Pinpoint the cell where the given text exists, returning its (x, y) midpoint coordinate. 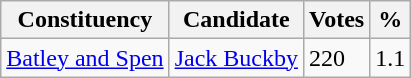
220 (336, 58)
Jack Buckby (236, 58)
Constituency (85, 20)
Candidate (236, 20)
1.1 (390, 58)
Batley and Spen (85, 58)
Votes (336, 20)
% (390, 20)
